Output the (x, y) coordinate of the center of the cell containing the given text.  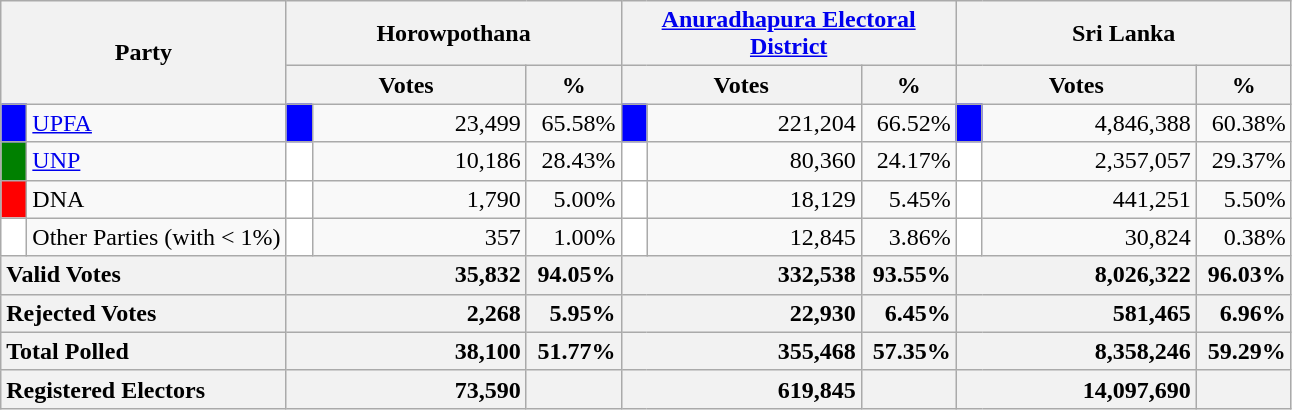
UNP (156, 161)
357 (419, 237)
Other Parties (with < 1%) (156, 237)
5.00% (574, 199)
73,590 (406, 389)
23,499 (419, 123)
93.55% (908, 275)
12,845 (754, 237)
Total Polled (144, 351)
DNA (156, 199)
18,129 (754, 199)
22,930 (741, 313)
2,357,057 (1089, 161)
66.52% (908, 123)
1.00% (574, 237)
Registered Electors (144, 389)
0.38% (1244, 237)
Sri Lanka (1124, 34)
2,268 (406, 313)
221,204 (754, 123)
1,790 (419, 199)
94.05% (574, 275)
5.95% (574, 313)
UPFA (156, 123)
Rejected Votes (144, 313)
29.37% (1244, 161)
38,100 (406, 351)
59.29% (1244, 351)
8,026,322 (1076, 275)
10,186 (419, 161)
57.35% (908, 351)
8,358,246 (1076, 351)
5.50% (1244, 199)
6.45% (908, 313)
3.86% (908, 237)
60.38% (1244, 123)
14,097,690 (1076, 389)
80,360 (754, 161)
51.77% (574, 351)
619,845 (741, 389)
Party (144, 52)
Valid Votes (144, 275)
5.45% (908, 199)
96.03% (1244, 275)
581,465 (1076, 313)
4,846,388 (1089, 123)
Horowpothana (454, 34)
28.43% (574, 161)
6.96% (1244, 313)
30,824 (1089, 237)
35,832 (406, 275)
332,538 (741, 275)
24.17% (908, 161)
65.58% (574, 123)
355,468 (741, 351)
441,251 (1089, 199)
Anuradhapura Electoral District (788, 34)
